Determine the [X, Y] coordinate at the center of the cell enclosing the given text.  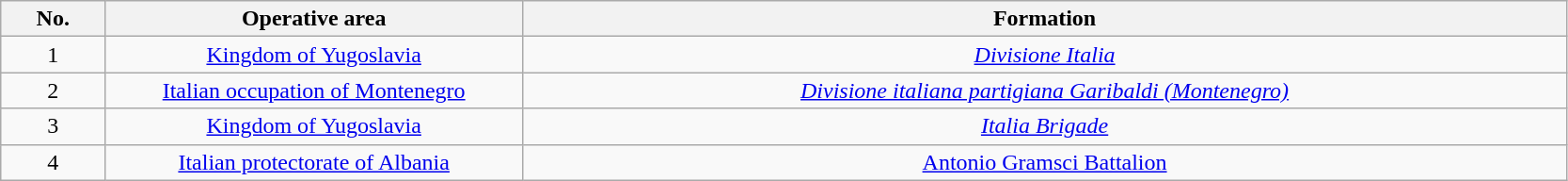
3 [53, 126]
Formation [1045, 19]
Antonio Gramsci Battalion [1045, 162]
Italian occupation of Montenegro [314, 90]
Italian protectorate of Albania [314, 162]
Divisione italiana partigiana Garibaldi (Montenegro) [1045, 90]
Operative area [314, 19]
4 [53, 162]
Italia Brigade [1045, 126]
No. [53, 19]
2 [53, 90]
1 [53, 55]
Divisione Italia [1045, 55]
